Return the [X, Y] coordinate for the center point of the cell that contains the specified text.  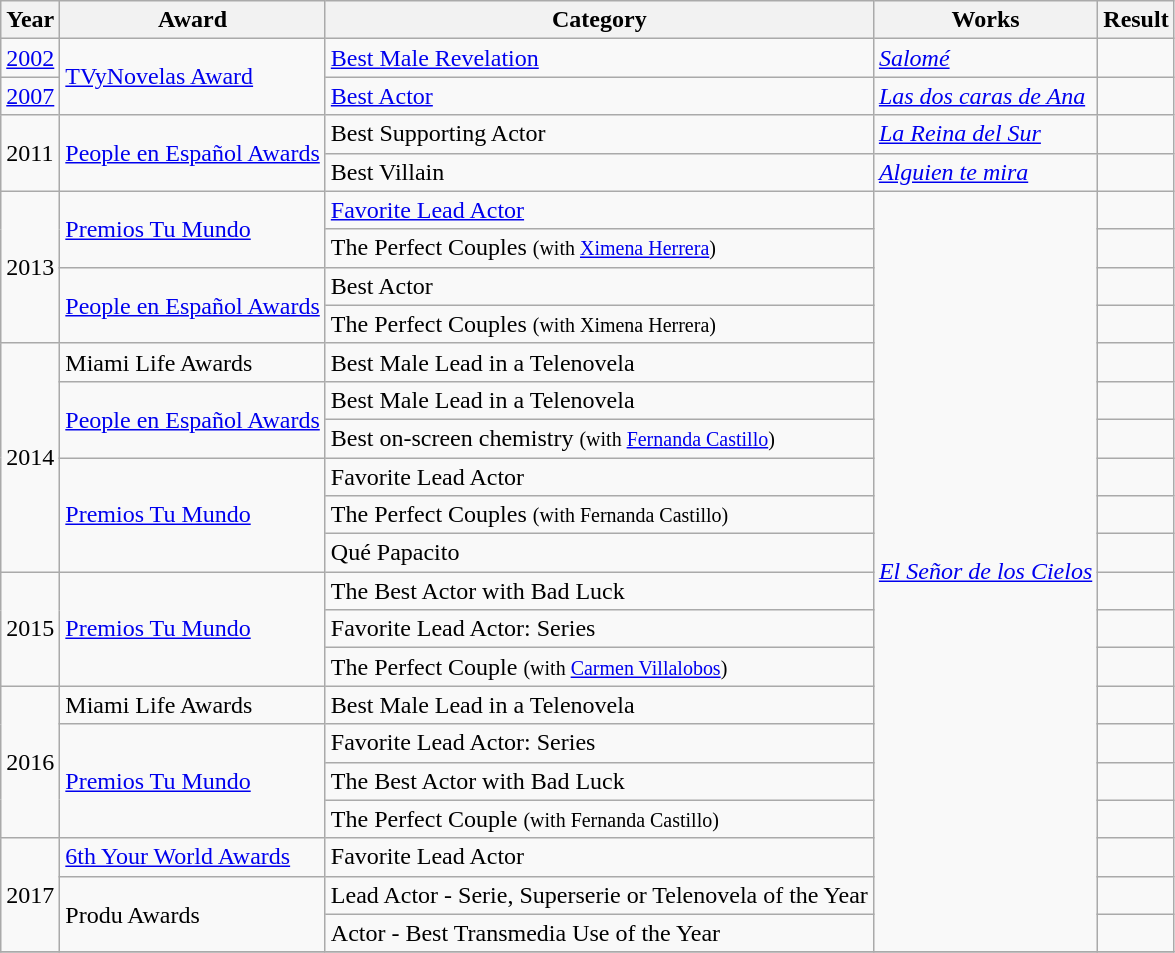
The Perfect Couple (with Fernanda Castillo) [599, 819]
2017 [30, 895]
Alguien te mira [985, 172]
Las dos caras de Ana [985, 96]
The Perfect Couple (with Carmen Villalobos) [599, 667]
2011 [30, 153]
Produ Awards [192, 914]
Actor - Best Transmedia Use of the Year [599, 933]
Category [599, 20]
2002 [30, 58]
Result [1136, 20]
Best on-screen chemistry (with Fernanda Castillo) [599, 438]
Works [985, 20]
El Señor de los Cielos [985, 572]
2015 [30, 629]
Best Male Revelation [599, 58]
Best Villain [599, 172]
2016 [30, 762]
2007 [30, 96]
TVyNovelas Award [192, 77]
The Perfect Couples (with Fernanda Castillo) [599, 515]
Award [192, 20]
6th Your World Awards [192, 857]
La Reina del Sur [985, 134]
Qué Papacito [599, 553]
2013 [30, 267]
Best Supporting Actor [599, 134]
2014 [30, 457]
Year [30, 20]
Salomé [985, 58]
Lead Actor - Serie, Superserie or Telenovela of the Year [599, 895]
